For the text-containing cell, return its midpoint in [x, y] coordinate format. 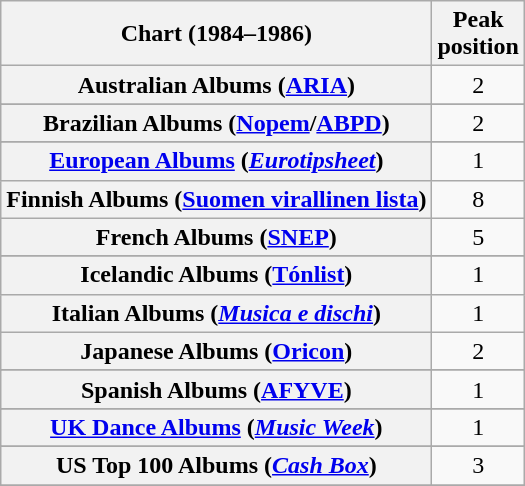
Spanish Albums (AFYVE) [216, 389]
Japanese Albums (Oricon) [216, 351]
8 [478, 199]
European Albums (Eurotipsheet) [216, 161]
Finnish Albums (Suomen virallinen lista) [216, 199]
Peakposition [478, 34]
Icelandic Albums (Tónlist) [216, 275]
Chart (1984–1986) [216, 34]
Italian Albums (Musica e dischi) [216, 313]
US Top 100 Albums (Cash Box) [216, 465]
Brazilian Albums (Nopem/ABPD) [216, 123]
Australian Albums (ARIA) [216, 85]
3 [478, 465]
5 [478, 237]
UK Dance Albums (Music Week) [216, 427]
French Albums (SNEP) [216, 237]
